Output the (X, Y) coordinate of the center of the cell containing the given text.  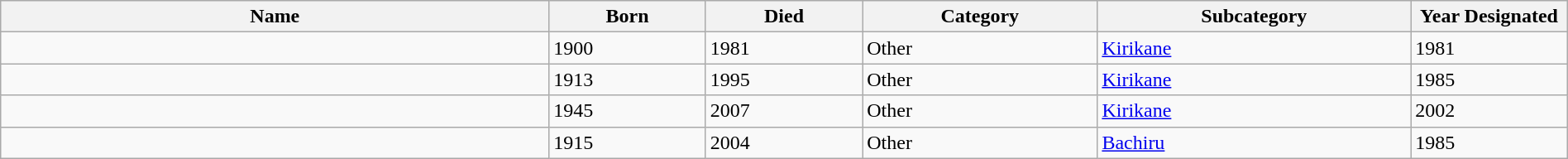
Subcategory (1254, 17)
Died (784, 17)
1915 (627, 142)
Born (627, 17)
Category (980, 17)
Year Designated (1489, 17)
Bachiru (1254, 142)
1913 (627, 79)
2002 (1489, 111)
1900 (627, 48)
Name (275, 17)
2007 (784, 111)
1945 (627, 111)
2004 (784, 142)
1995 (784, 79)
